Return (X, Y) of the center of cell containing provided text 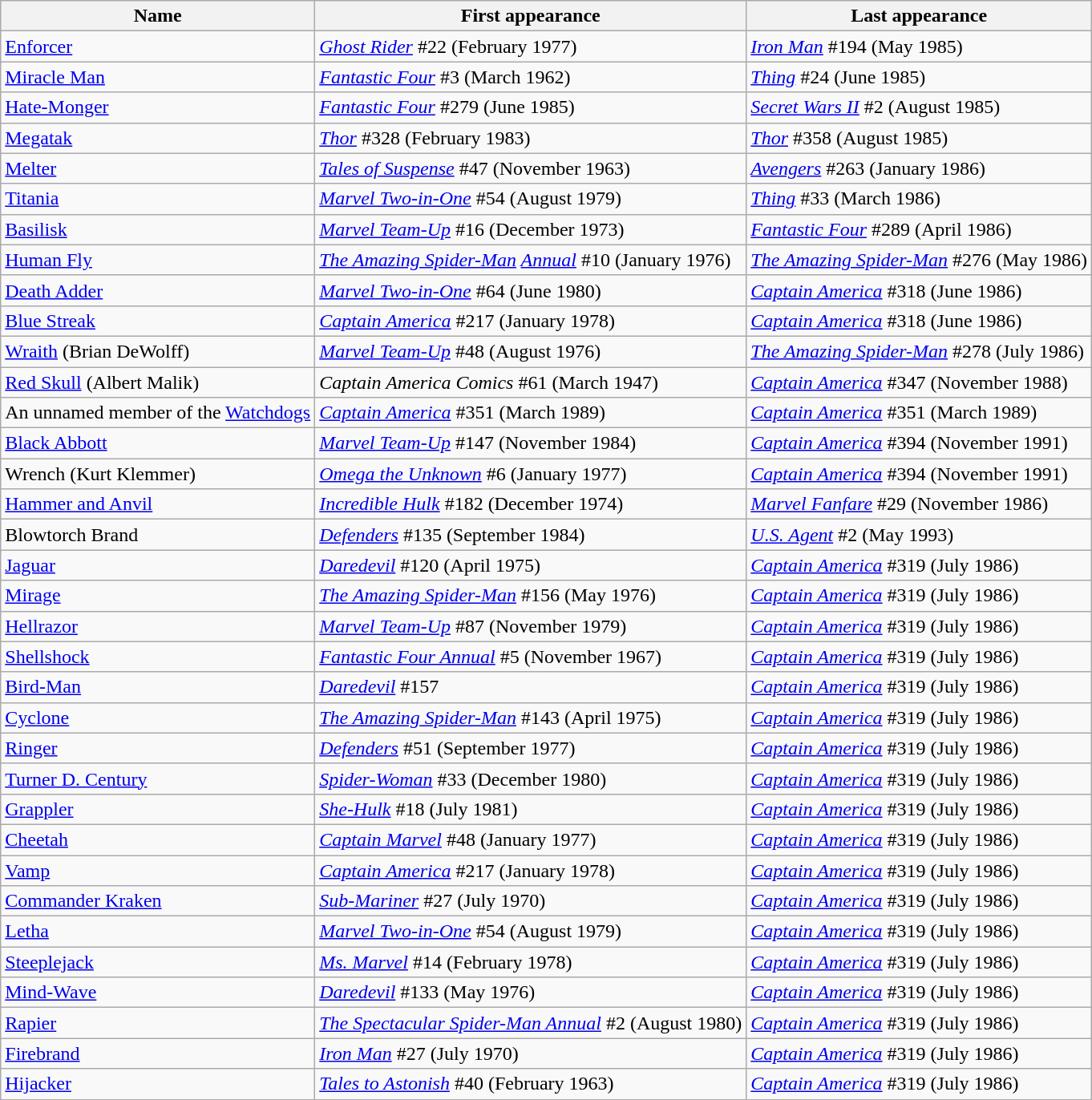
Marvel Team-Up #87 (November 1979) (531, 626)
Defenders #51 (September 1977) (531, 748)
Hate-Monger (158, 107)
First appearance (531, 16)
Cyclone (158, 718)
Grappler (158, 809)
Titania (158, 199)
Iron Man #194 (May 1985) (919, 47)
Wrench (Kurt Klemmer) (158, 474)
Captain America #347 (November 1988) (919, 382)
Megatak (158, 138)
Omega the Unknown #6 (January 1977) (531, 474)
Sub-Mariner #27 (July 1970) (531, 901)
Hellrazor (158, 626)
Bird-Man (158, 687)
Name (158, 16)
Iron Man #27 (July 1970) (531, 1053)
Captain Marvel #48 (January 1977) (531, 839)
Jaguar (158, 565)
Mind-Wave (158, 993)
The Amazing Spider-Man #276 (May 1986) (919, 260)
Captain America Comics #61 (March 1947) (531, 382)
Red Skull (Albert Malik) (158, 382)
Avengers #263 (January 1986) (919, 168)
Firebrand (158, 1053)
Secret Wars II #2 (August 1985) (919, 107)
Turner D. Century (158, 778)
Vamp (158, 870)
Blue Streak (158, 321)
The Amazing Spider-Man #143 (April 1975) (531, 718)
Fantastic Four #279 (June 1985) (531, 107)
Marvel Fanfare #29 (November 1986) (919, 504)
The Amazing Spider-Man #278 (July 1986) (919, 351)
Thor #328 (February 1983) (531, 138)
Spider-Woman #33 (December 1980) (531, 778)
Thing #33 (March 1986) (919, 199)
Hammer and Anvil (158, 504)
Black Abbott (158, 443)
The Amazing Spider-Man #156 (May 1976) (531, 596)
Thor #358 (August 1985) (919, 138)
Cheetah (158, 839)
Thing #24 (June 1985) (919, 77)
Fantastic Four #3 (March 1962) (531, 77)
She-Hulk #18 (July 1981) (531, 809)
Letha (158, 932)
An unnamed member of the Watchdogs (158, 413)
Melter (158, 168)
Ringer (158, 748)
Marvel Team-Up #48 (August 1976) (531, 351)
Daredevil #133 (May 1976) (531, 993)
Basilisk (158, 229)
Blowtorch Brand (158, 535)
Incredible Hulk #182 (December 1974) (531, 504)
Tales of Suspense #47 (November 1963) (531, 168)
Shellshock (158, 657)
Steeplejack (158, 962)
Mirage (158, 596)
Miracle Man (158, 77)
Defenders #135 (September 1984) (531, 535)
Daredevil #157 (531, 687)
The Amazing Spider-Man Annual #10 (January 1976) (531, 260)
Hijacker (158, 1084)
Tales to Astonish #40 (February 1963) (531, 1084)
Rapier (158, 1023)
Marvel Two-in-One #64 (June 1980) (531, 290)
Fantastic Four #289 (April 1986) (919, 229)
Death Adder (158, 290)
Marvel Team-Up #147 (November 1984) (531, 443)
Marvel Team-Up #16 (December 1973) (531, 229)
Ghost Rider #22 (February 1977) (531, 47)
Human Fly (158, 260)
Commander Kraken (158, 901)
U.S. Agent #2 (May 1993) (919, 535)
Fantastic Four Annual #5 (November 1967) (531, 657)
Wraith (Brian DeWolff) (158, 351)
Enforcer (158, 47)
Daredevil #120 (April 1975) (531, 565)
Last appearance (919, 16)
The Spectacular Spider-Man Annual #2 (August 1980) (531, 1023)
Ms. Marvel #14 (February 1978) (531, 962)
